Extract the [x, y] coordinate from the center of the cell holding the provided text.  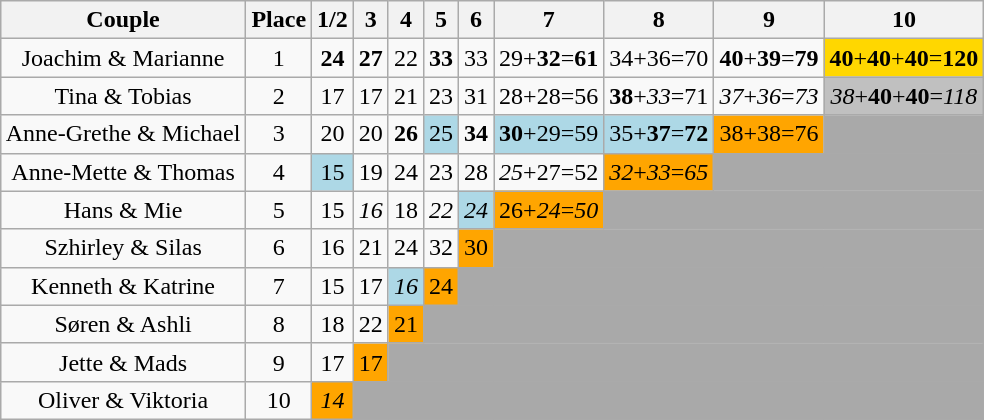
35+37=72 [659, 134]
27 [370, 58]
Anne-Grethe & Michael [123, 134]
Anne-Mette & Thomas [123, 172]
Søren & Ashli [123, 324]
1/2 [333, 20]
32 [440, 248]
34 [476, 134]
Szhirley & Silas [123, 248]
38+33=71 [659, 96]
38+38=76 [769, 134]
Kenneth & Katrine [123, 286]
32+33=65 [659, 172]
31 [476, 96]
37+36=73 [769, 96]
Couple [123, 20]
26+24=50 [549, 210]
34+36=70 [659, 58]
28 [476, 172]
30 [476, 248]
38+40+40=118 [904, 96]
40+39=79 [769, 58]
Hans & Mie [123, 210]
Place [279, 20]
26 [406, 134]
1 [279, 58]
19 [370, 172]
40+40+40=120 [904, 58]
Oliver & Viktoria [123, 400]
Tina & Tobias [123, 96]
Joachim & Marianne [123, 58]
2 [279, 96]
30+29=59 [549, 134]
29+32=61 [549, 58]
14 [333, 400]
25 [440, 134]
28+28=56 [549, 96]
Jette & Mads [123, 362]
25+27=52 [549, 172]
